Return (x, y) of the center of cell containing provided text 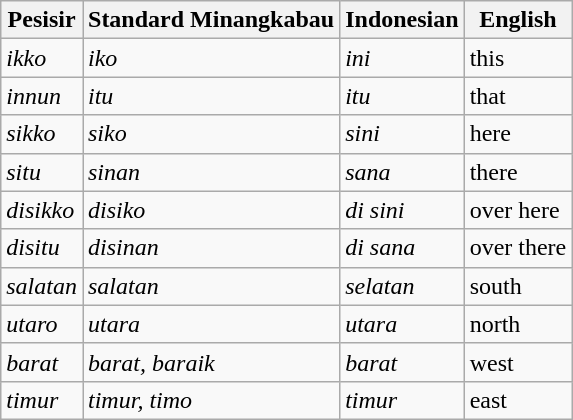
that (518, 96)
disikko (42, 210)
over here (518, 210)
innun (42, 96)
ini (402, 58)
iko (210, 58)
di sana (402, 248)
over there (518, 248)
here (518, 134)
Indonesian (402, 20)
east (518, 400)
selatan (402, 286)
sini (402, 134)
utaro (42, 324)
sana (402, 172)
disitu (42, 248)
Pesisir (42, 20)
timur, timo (210, 400)
di sini (402, 210)
sinan (210, 172)
disinan (210, 248)
ikko (42, 58)
there (518, 172)
north (518, 324)
barat, baraik (210, 362)
south (518, 286)
disiko (210, 210)
sikko (42, 134)
Standard Minangkabau (210, 20)
siko (210, 134)
this (518, 58)
English (518, 20)
situ (42, 172)
west (518, 362)
